Output the (X, Y) coordinate of the center of the cell containing the given text.  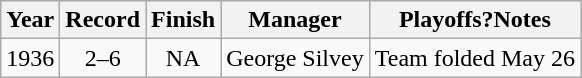
1936 (30, 58)
Team folded May 26 (474, 58)
Playoffs?Notes (474, 20)
NA (184, 58)
2–6 (103, 58)
Finish (184, 20)
Year (30, 20)
George Silvey (296, 58)
Record (103, 20)
Manager (296, 20)
